Provide the (x, y) coordinate of the cell's center where the given text is located.  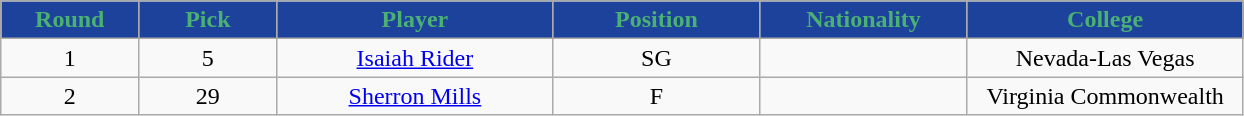
Nevada-Las Vegas (1105, 58)
Player (415, 20)
29 (208, 96)
Pick (208, 20)
5 (208, 58)
Isaiah Rider (415, 58)
2 (70, 96)
Position (656, 20)
Virginia Commonwealth (1105, 96)
Sherron Mills (415, 96)
1 (70, 58)
Nationality (864, 20)
Round (70, 20)
SG (656, 58)
College (1105, 20)
F (656, 96)
